Capture the cell that displays the provided text and extract its [x, y] central coordinate. 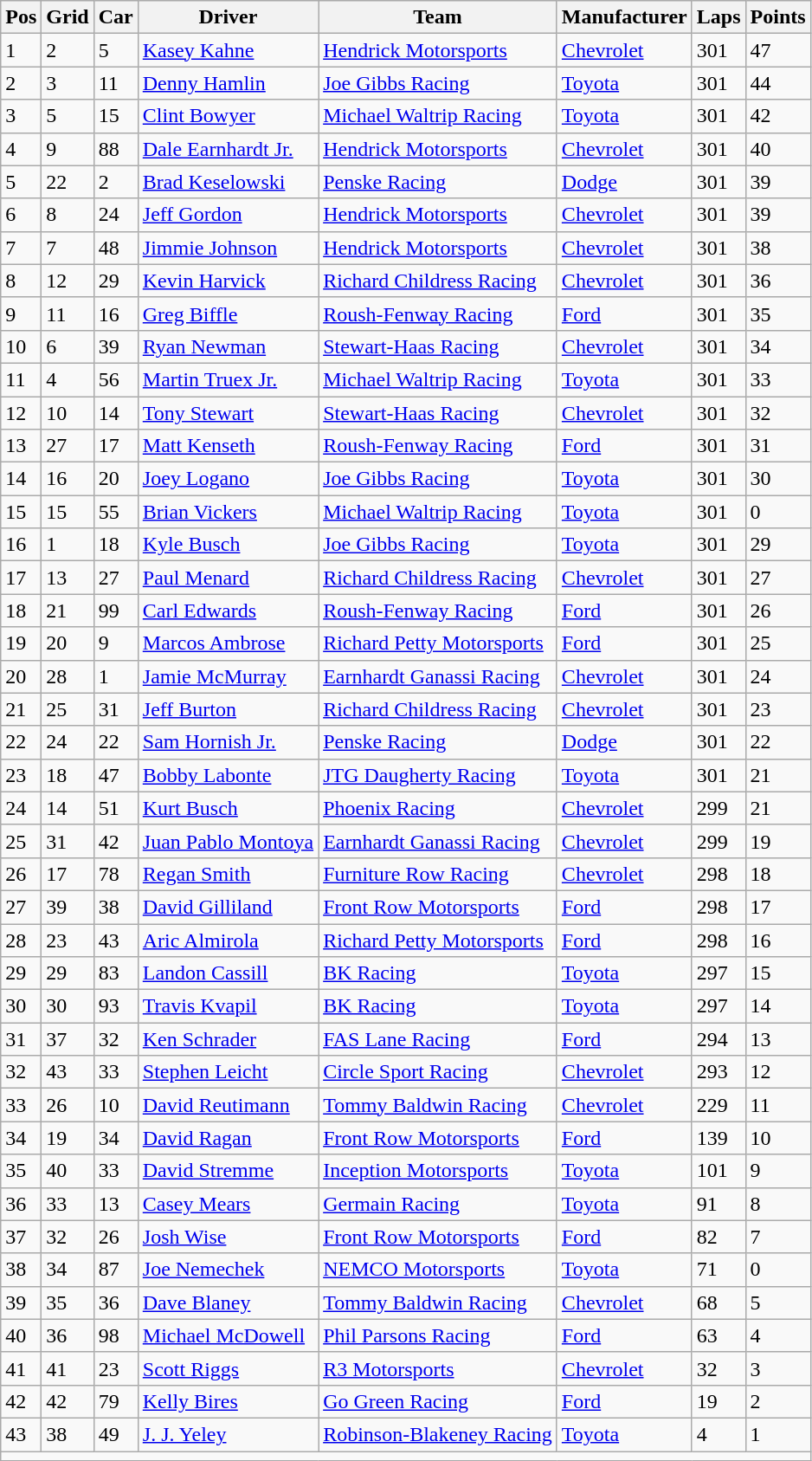
JTG Daugherty Racing [438, 775]
68 [719, 1303]
93 [116, 1006]
Brian Vickers [228, 512]
Team [438, 17]
Martin Truex Jr. [228, 379]
293 [719, 1072]
101 [719, 1171]
71 [719, 1270]
Bobby Labonte [228, 775]
Furniture Row Racing [438, 874]
Carl Edwards [228, 611]
87 [116, 1270]
Joey Logano [228, 479]
294 [719, 1039]
Jamie McMurray [228, 676]
NEMCO Motorsports [438, 1270]
63 [719, 1335]
Clint Bowyer [228, 116]
83 [116, 973]
Josh Wise [228, 1237]
David Reutimann [228, 1105]
R3 Motorsports [438, 1368]
Scott Riggs [228, 1368]
Driver [228, 17]
Brad Keselowski [228, 182]
Kurt Busch [228, 808]
Dale Earnhardt Jr. [228, 149]
55 [116, 512]
51 [116, 808]
Tony Stewart [228, 413]
Manufacturer [624, 17]
Phoenix Racing [438, 808]
Denny Hamlin [228, 83]
David Gilliland [228, 907]
Kelly Bires [228, 1401]
Kevin Harvick [228, 281]
Matt Kenseth [228, 446]
Paul Menard [228, 578]
Stephen Leicht [228, 1072]
Jeff Burton [228, 709]
56 [116, 379]
Casey Mears [228, 1204]
Grid [68, 17]
Greg Biffle [228, 314]
Juan Pablo Montoya [228, 841]
79 [116, 1401]
Pos [21, 17]
88 [116, 149]
J. J. Yeley [228, 1434]
FAS Lane Racing [438, 1039]
Michael McDowell [228, 1335]
David Ragan [228, 1138]
Marcos Ambrose [228, 643]
Kyle Busch [228, 545]
Joe Nemechek [228, 1270]
48 [116, 248]
91 [719, 1204]
78 [116, 874]
Circle Sport Racing [438, 1072]
David Stremme [228, 1171]
Jimmie Johnson [228, 248]
82 [719, 1237]
Kasey Kahne [228, 50]
Jeff Gordon [228, 215]
Car [116, 17]
44 [777, 83]
Points [777, 17]
229 [719, 1105]
Ryan Newman [228, 346]
Sam Hornish Jr. [228, 742]
Regan Smith [228, 874]
Aric Almirola [228, 940]
Go Green Racing [438, 1401]
99 [116, 611]
Ken Schrader [228, 1039]
98 [116, 1335]
Phil Parsons Racing [438, 1335]
Germain Racing [438, 1204]
139 [719, 1138]
Laps [719, 17]
Landon Cassill [228, 973]
Dave Blaney [228, 1303]
Robinson-Blakeney Racing [438, 1434]
Inception Motorsports [438, 1171]
49 [116, 1434]
Travis Kvapil [228, 1006]
